Search for the cell housing the specified text and yield its (X, Y) center coordinate. 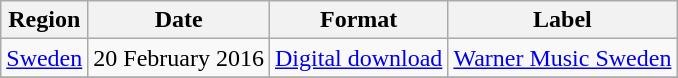
Region (44, 20)
Sweden (44, 58)
Format (359, 20)
Label (562, 20)
20 February 2016 (179, 58)
Digital download (359, 58)
Date (179, 20)
Warner Music Sweden (562, 58)
